Extract the [x, y] coordinate from the center of the cell holding the provided text.  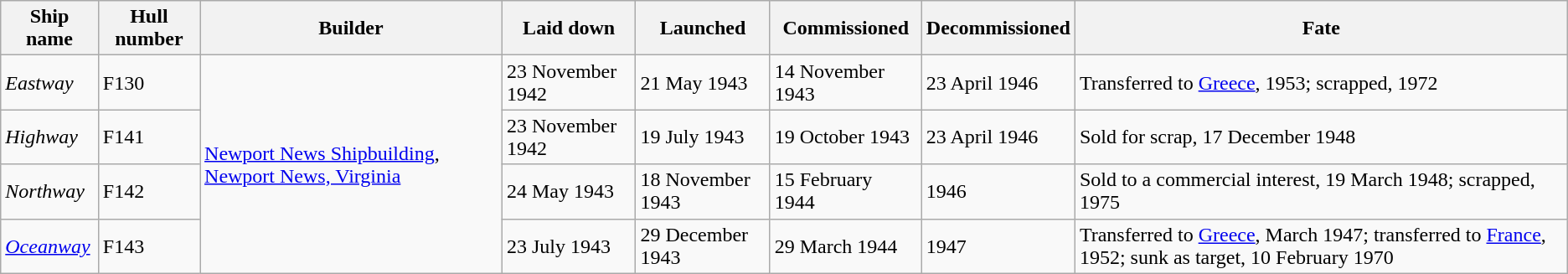
Northway [50, 191]
Newport News Shipbuilding, Newport News, Virginia [352, 164]
Hull number [149, 28]
21 May 1943 [703, 82]
Sold for scrap, 17 December 1948 [1321, 137]
Sold to a commercial interest, 19 March 1948; scrapped, 1975 [1321, 191]
F142 [149, 191]
Highway [50, 137]
Fate [1321, 28]
19 July 1943 [703, 137]
24 May 1943 [569, 191]
F130 [149, 82]
1946 [998, 191]
Decommissioned [998, 28]
14 November 1943 [846, 82]
15 February 1944 [846, 191]
Transferred to Greece, 1953; scrapped, 1972 [1321, 82]
23 July 1943 [569, 246]
1947 [998, 246]
Laid down [569, 28]
19 October 1943 [846, 137]
29 March 1944 [846, 246]
18 November 1943 [703, 191]
Eastway [50, 82]
Builder [352, 28]
Ship name [50, 28]
Oceanway [50, 246]
Launched [703, 28]
29 December 1943 [703, 246]
Commissioned [846, 28]
Transferred to Greece, March 1947; transferred to France, 1952; sunk as target, 10 February 1970 [1321, 246]
F143 [149, 246]
F141 [149, 137]
